For the text-containing cell, return its midpoint in [x, y] coordinate format. 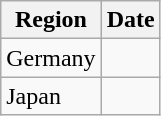
Date [130, 20]
Japan [51, 96]
Region [51, 20]
Germany [51, 58]
